Output the (X, Y) coordinate of the center of the cell containing the given text.  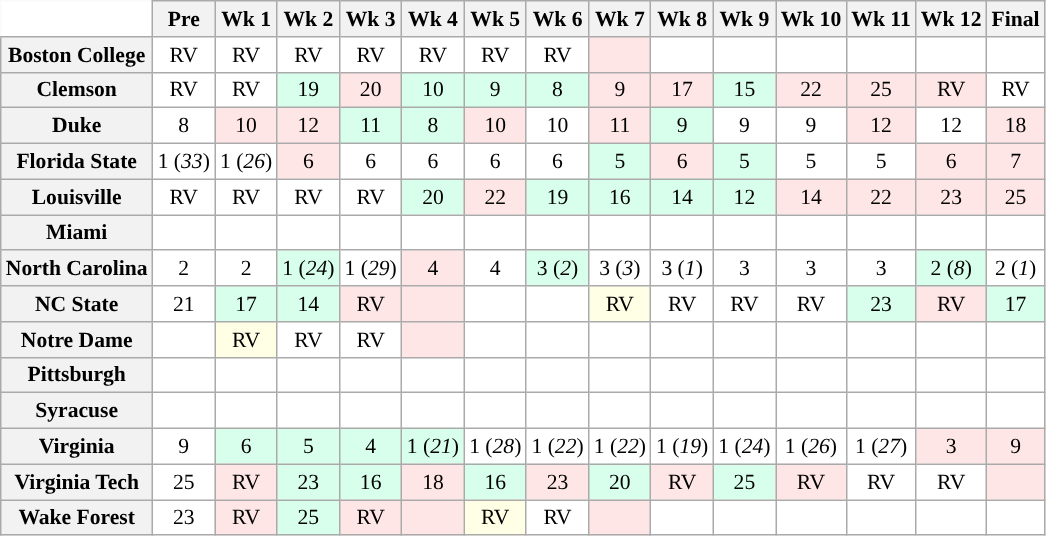
7 (1016, 162)
Notre Dame (77, 340)
Wk 5 (495, 19)
1 (33) (184, 162)
Louisville (77, 197)
1 (29) (370, 269)
Syracuse (77, 411)
Wk 4 (433, 19)
2 (1) (1016, 269)
21 (184, 304)
1 (21) (433, 447)
Wk 9 (744, 19)
2 (8) (952, 269)
Virginia Tech (77, 482)
Clemson (77, 90)
1 (28) (495, 447)
Wk 11 (881, 19)
3 (3) (620, 269)
Miami (77, 233)
1 (19) (682, 447)
3 (2) (557, 269)
Wk 10 (812, 19)
Wk 2 (308, 19)
Final (1016, 19)
Wk 12 (952, 19)
Duke (77, 126)
North Carolina (77, 269)
Pre (184, 19)
Wk 6 (557, 19)
Pittsburgh (77, 375)
Wk 3 (370, 19)
15 (744, 90)
Boston College (77, 55)
1 (27) (881, 447)
Wk 1 (246, 19)
Virginia (77, 447)
3 (1) (682, 269)
Wk 7 (620, 19)
Wake Forest (77, 518)
Florida State (77, 162)
Wk 8 (682, 19)
NC State (77, 304)
